Search for the cell housing the specified text and yield its (x, y) center coordinate. 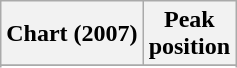
Peakposition (189, 34)
Chart (2007) (72, 34)
